Return [x, y] of the center of cell containing provided text 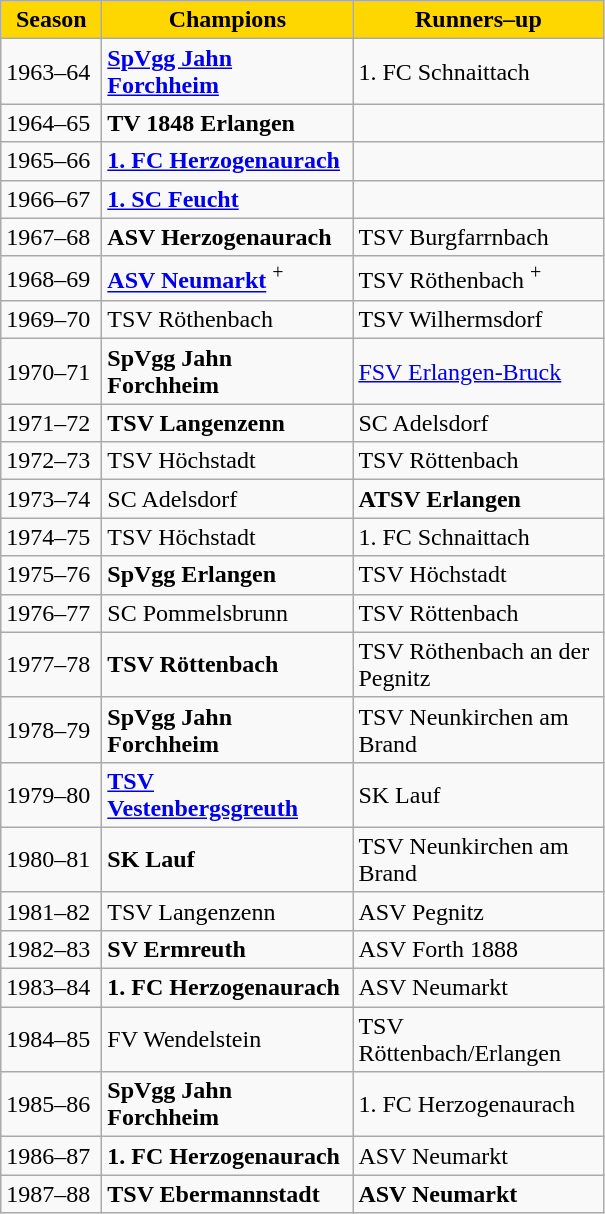
1977–78 [52, 664]
Runners–up [478, 20]
SpVgg Erlangen [228, 575]
1974–75 [52, 537]
1987–88 [52, 1194]
1969–70 [52, 320]
1985–86 [52, 1104]
1966–67 [52, 199]
ASV Herzogenaurach [228, 237]
ASV Neumarkt + [228, 278]
1972–73 [52, 461]
1984–85 [52, 1040]
Season [52, 20]
1979–80 [52, 794]
TSV Röttenbach/Erlangen [478, 1040]
1976–77 [52, 613]
1. SC Feucht [228, 199]
SC Pommelsbrunn [228, 613]
1963–64 [52, 72]
1967–68 [52, 237]
ASV Forth 1888 [478, 949]
1986–87 [52, 1156]
TSV Röthenbach an der Pegnitz [478, 664]
1971–72 [52, 423]
TSV Röthenbach [228, 320]
FV Wendelstein [228, 1040]
1968–69 [52, 278]
1982–83 [52, 949]
TSV Vestenbergsgreuth [228, 794]
SV Ermreuth [228, 949]
1973–74 [52, 499]
1983–84 [52, 988]
TSV Burgfarrnbach [478, 237]
ATSV Erlangen [478, 499]
TSV Ebermannstadt [228, 1194]
FSV Erlangen-Bruck [478, 372]
TV 1848 Erlangen [228, 123]
1980–81 [52, 860]
TSV Wilhermsdorf [478, 320]
1970–71 [52, 372]
1978–79 [52, 730]
ASV Pegnitz [478, 911]
1981–82 [52, 911]
Champions [228, 20]
TSV Röthenbach + [478, 278]
1964–65 [52, 123]
1965–66 [52, 161]
1975–76 [52, 575]
